Extract the [x, y] coordinate from the center of the cell holding the provided text.  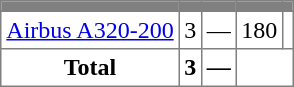
Total [90, 68]
Airbus A320-200 [90, 30]
180 [259, 30]
